Capture the cell that displays the provided text and extract its (x, y) central coordinate. 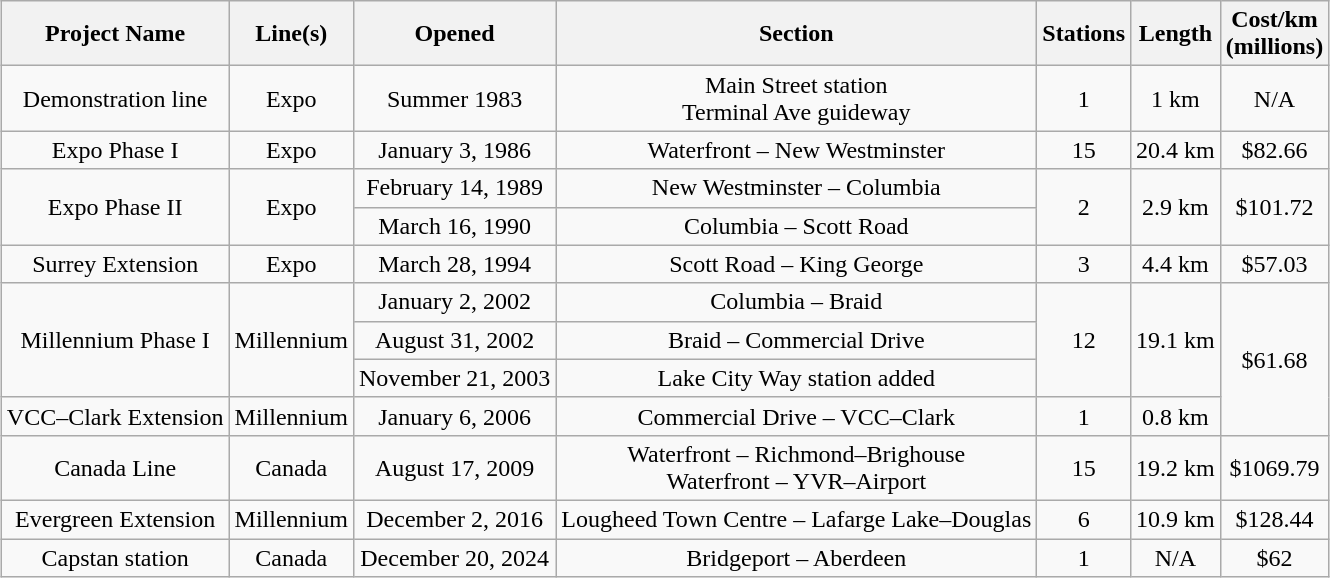
Columbia – Braid (796, 302)
19.1 km (1176, 340)
3 (1084, 264)
February 14, 1989 (454, 188)
4.4 km (1176, 264)
$101.72 (1274, 207)
Millennium Phase I (115, 340)
Commercial Drive – VCC–Clark (796, 416)
$82.66 (1274, 150)
2 (1084, 207)
Canada Line (115, 468)
1 km (1176, 98)
Opened (454, 34)
Length (1176, 34)
January 2, 2002 (454, 302)
Surrey Extension (115, 264)
March 16, 1990 (454, 226)
Waterfront – New Westminster (796, 150)
Lougheed Town Centre – Lafarge Lake–Douglas (796, 519)
Cost/km(millions) (1274, 34)
Stations (1084, 34)
November 21, 2003 (454, 378)
Columbia – Scott Road (796, 226)
Evergreen Extension (115, 519)
Demonstration line (115, 98)
August 31, 2002 (454, 340)
$1069.79 (1274, 468)
Expo Phase II (115, 207)
Capstan station (115, 557)
$61.68 (1274, 359)
Section (796, 34)
12 (1084, 340)
$57.03 (1274, 264)
December 20, 2024 (454, 557)
2.9 km (1176, 207)
19.2 km (1176, 468)
Expo Phase I (115, 150)
20.4 km (1176, 150)
Bridgeport – Aberdeen (796, 557)
Line(s) (291, 34)
Waterfront – Richmond–BrighouseWaterfront – YVR–Airport (796, 468)
10.9 km (1176, 519)
March 28, 1994 (454, 264)
January 6, 2006 (454, 416)
VCC–Clark Extension (115, 416)
August 17, 2009 (454, 468)
Project Name (115, 34)
$62 (1274, 557)
January 3, 1986 (454, 150)
December 2, 2016 (454, 519)
Summer 1983 (454, 98)
Lake City Way station added (796, 378)
0.8 km (1176, 416)
Main Street stationTerminal Ave guideway (796, 98)
6 (1084, 519)
New Westminster – Columbia (796, 188)
Scott Road – King George (796, 264)
$128.44 (1274, 519)
Braid – Commercial Drive (796, 340)
